Determine the (X, Y) coordinate at the center of the cell enclosing the given text.  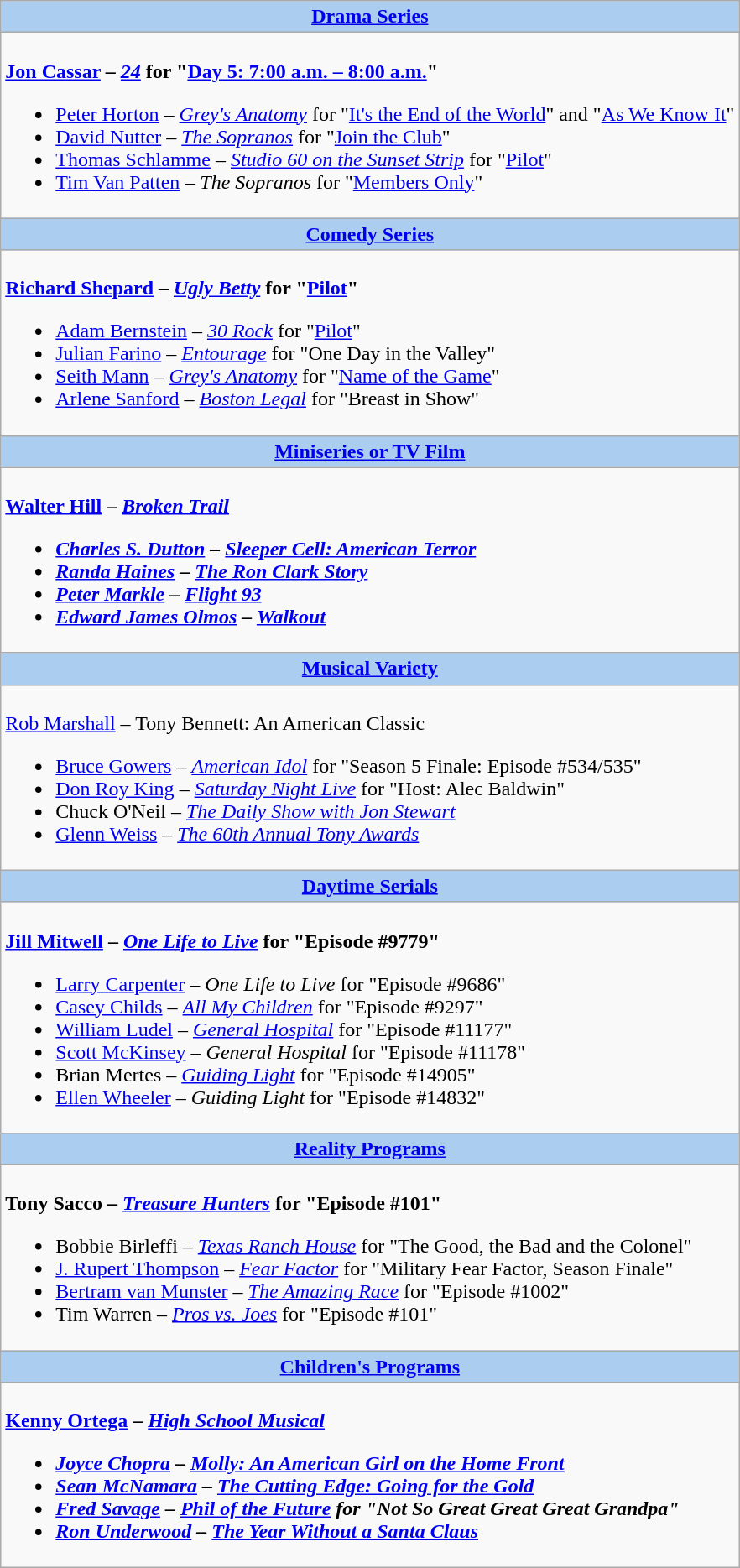
Children's Programs (370, 1367)
Reality Programs (370, 1149)
Drama Series (370, 17)
Musical Variety (370, 669)
Miniseries or TV Film (370, 451)
Daytime Serials (370, 886)
Comedy Series (370, 234)
